Capture the cell that displays the provided text and extract its (X, Y) central coordinate. 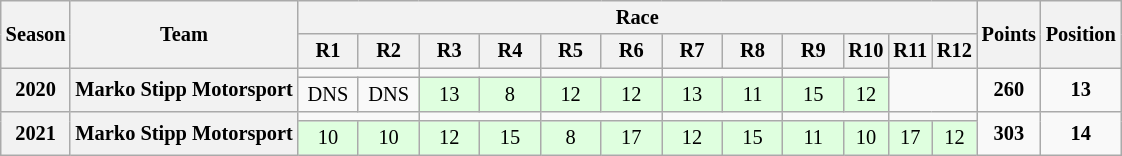
Team (184, 34)
260 (1009, 90)
R8 (752, 51)
Position (1081, 34)
2020 (36, 90)
2021 (36, 132)
R7 (692, 51)
R3 (450, 51)
303 (1009, 132)
Season (36, 34)
R4 (510, 51)
R1 (328, 51)
R2 (388, 51)
R6 (632, 51)
R9 (814, 51)
R10 (866, 51)
Race (638, 17)
R12 (954, 51)
R5 (570, 51)
Points (1009, 34)
R11 (910, 51)
14 (1081, 132)
